Search for the cell housing the specified text and yield its (x, y) center coordinate. 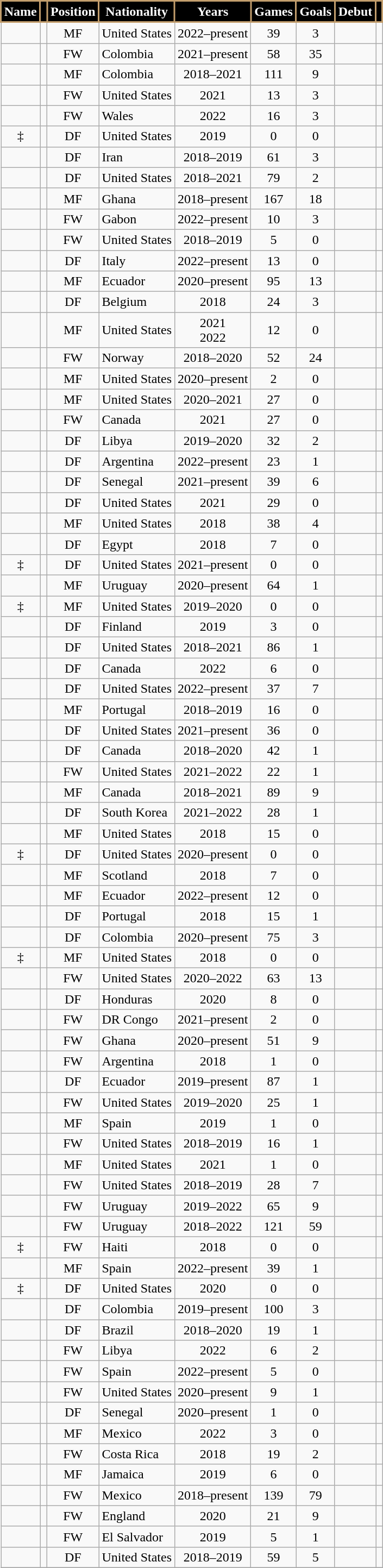
8 (274, 999)
Finland (137, 627)
2020–2021 (213, 399)
2018–2022 (213, 1226)
10 (274, 219)
Games (274, 12)
Italy (137, 260)
95 (274, 281)
Name (21, 12)
65 (274, 1206)
38 (274, 523)
37 (274, 689)
139 (274, 1495)
DR Congo (137, 1020)
75 (274, 937)
20212022 (213, 330)
Wales (137, 116)
2020–2022 (213, 979)
52 (274, 358)
167 (274, 198)
Debut (355, 12)
22 (274, 772)
23 (274, 461)
42 (274, 751)
Costa Rica (137, 1454)
Belgium (137, 302)
100 (274, 1309)
86 (274, 648)
61 (274, 157)
64 (274, 585)
2019–2022 (213, 1206)
Iran (137, 157)
63 (274, 979)
Egypt (137, 544)
England (137, 1516)
25 (274, 1102)
89 (274, 792)
4 (315, 523)
29 (274, 503)
87 (274, 1082)
18 (315, 198)
21 (274, 1516)
111 (274, 74)
51 (274, 1040)
Norway (137, 358)
121 (274, 1226)
Goals (315, 12)
Position (73, 12)
Jamaica (137, 1475)
Brazil (137, 1330)
Years (213, 12)
Honduras (137, 999)
36 (274, 730)
35 (315, 54)
32 (274, 441)
58 (274, 54)
Gabon (137, 219)
South Korea (137, 813)
Scotland (137, 875)
Haiti (137, 1247)
Nationality (137, 12)
El Salvador (137, 1536)
